For the text-containing cell, return its midpoint in (X, Y) coordinate format. 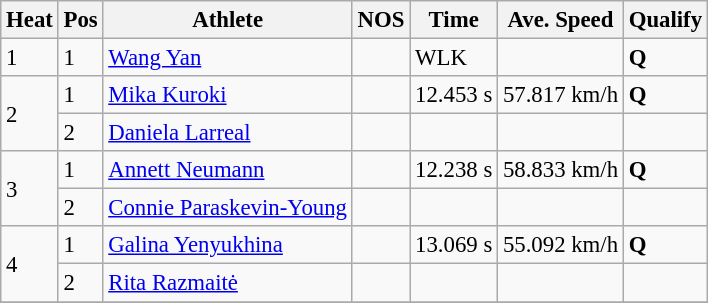
12.453 s (454, 95)
Athlete (228, 20)
Heat (30, 20)
Pos (80, 20)
4 (30, 264)
13.069 s (454, 245)
3 (30, 188)
WLK (454, 58)
57.817 km/h (561, 95)
Time (454, 20)
Qualify (665, 20)
Daniela Larreal (228, 133)
55.092 km/h (561, 245)
Ave. Speed (561, 20)
Galina Yenyukhina (228, 245)
NOS (380, 20)
Connie Paraskevin-Young (228, 208)
Rita Razmaitė (228, 283)
Annett Neumann (228, 170)
12.238 s (454, 170)
Mika Kuroki (228, 95)
Wang Yan (228, 58)
58.833 km/h (561, 170)
